Determine the [x, y] coordinate at the center of the cell enclosing the given text.  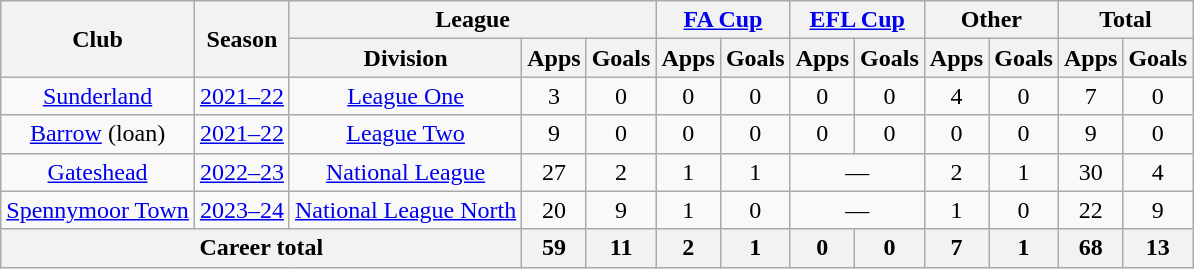
30 [1090, 172]
Sunderland [98, 96]
2023–24 [242, 210]
3 [554, 96]
11 [621, 248]
68 [1090, 248]
Division [405, 58]
Spennymoor Town [98, 210]
59 [554, 248]
27 [554, 172]
League [472, 20]
National League [405, 172]
Career total [262, 248]
League One [405, 96]
Season [242, 39]
National League North [405, 210]
20 [554, 210]
22 [1090, 210]
Club [98, 39]
Total [1125, 20]
13 [1158, 248]
Barrow (loan) [98, 134]
2022–23 [242, 172]
FA Cup [723, 20]
EFL Cup [857, 20]
Other [991, 20]
Gateshead [98, 172]
League Two [405, 134]
